Determine the [X, Y] coordinate at the center of the cell enclosing the given text.  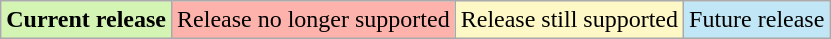
Current release [86, 20]
Release still supported [569, 20]
Release no longer supported [314, 20]
Future release [757, 20]
